Return (X, Y) of the center of cell containing provided text 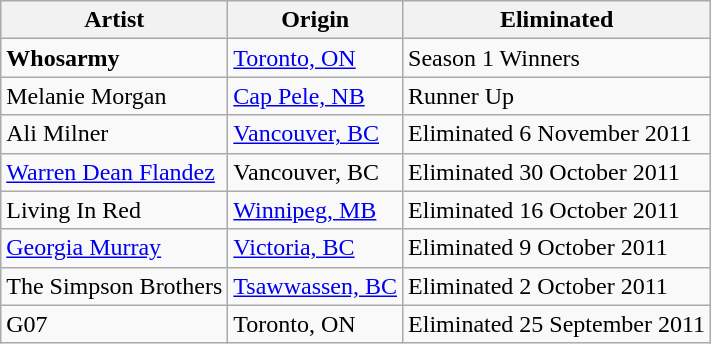
Winnipeg, MB (316, 210)
Eliminated 6 November 2011 (557, 134)
Eliminated 30 October 2011 (557, 172)
Eliminated 25 September 2011 (557, 324)
Living In Red (114, 210)
Warren Dean Flandez (114, 172)
Eliminated 16 October 2011 (557, 210)
Eliminated (557, 20)
Tsawwassen, BC (316, 286)
Georgia Murray (114, 248)
Artist (114, 20)
Cap Pele, NB (316, 96)
The Simpson Brothers (114, 286)
Ali Milner (114, 134)
Runner Up (557, 96)
Season 1 Winners (557, 58)
Victoria, BC (316, 248)
Eliminated 9 October 2011 (557, 248)
G07 (114, 324)
Origin (316, 20)
Whosarmy (114, 58)
Melanie Morgan (114, 96)
Eliminated 2 October 2011 (557, 286)
